Provide the (X, Y) coordinate of the cell's center where the given text is located.  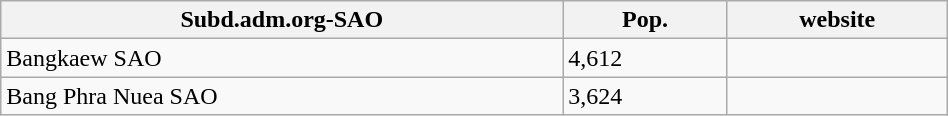
website (837, 20)
3,624 (645, 96)
Subd.adm.org-SAO (282, 20)
4,612 (645, 58)
Pop. (645, 20)
Bang Phra Nuea SAO (282, 96)
Bangkaew SAO (282, 58)
